Return (X, Y) of the center of cell containing provided text 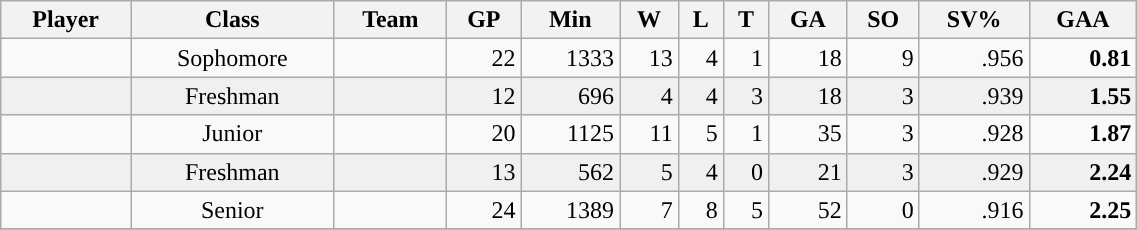
2.25 (1083, 210)
Class (232, 20)
20 (484, 134)
Team (390, 20)
.939 (974, 96)
GA (808, 20)
562 (570, 172)
1125 (570, 134)
SO (883, 20)
Senior (232, 210)
GP (484, 20)
W (650, 20)
8 (700, 210)
1333 (570, 58)
0.81 (1083, 58)
1389 (570, 210)
.916 (974, 210)
1.87 (1083, 134)
L (700, 20)
Player (66, 20)
9 (883, 58)
22 (484, 58)
12 (484, 96)
21 (808, 172)
52 (808, 210)
35 (808, 134)
2.24 (1083, 172)
696 (570, 96)
Junior (232, 134)
.956 (974, 58)
SV% (974, 20)
Min (570, 20)
1.55 (1083, 96)
7 (650, 210)
Sophomore (232, 58)
.928 (974, 134)
.929 (974, 172)
GAA (1083, 20)
11 (650, 134)
24 (484, 210)
T (746, 20)
